Find where the given text appears and provide that cell's center as (X, Y) coordinate. 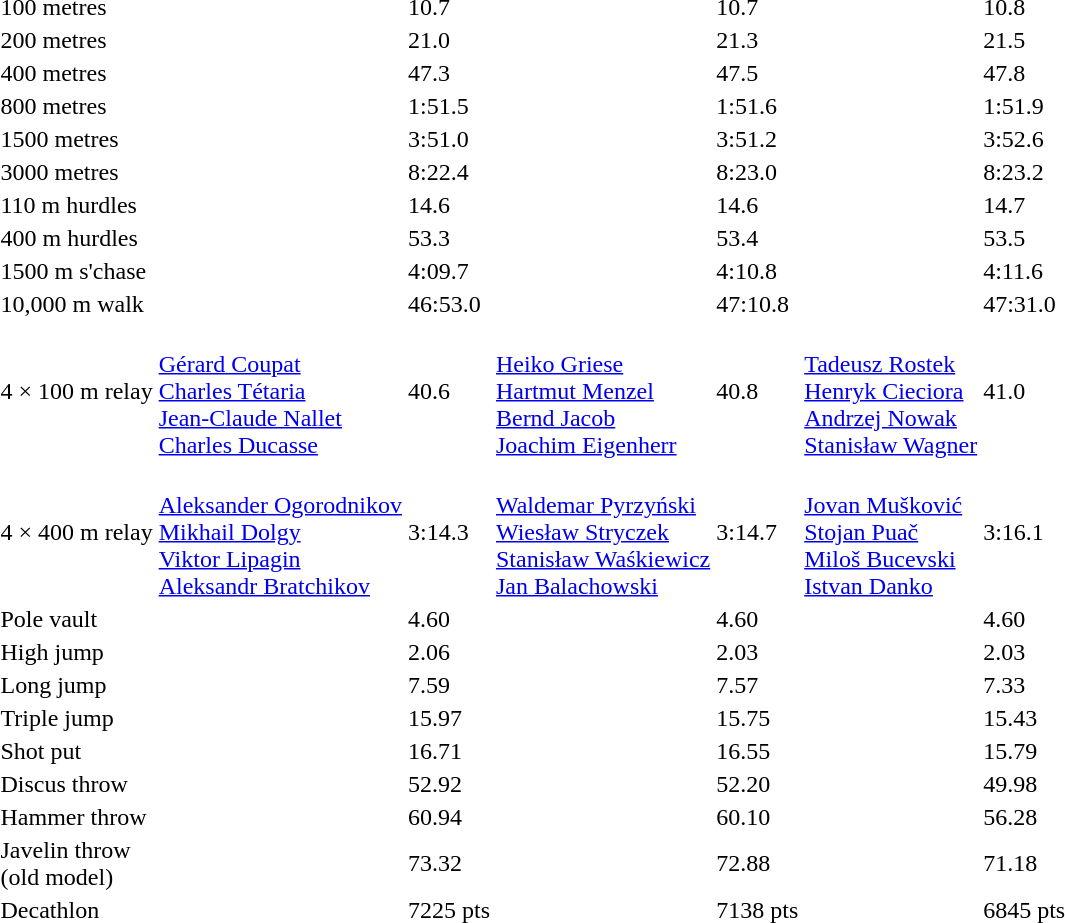
40.6 (448, 391)
Gérard CoupatCharles TétariaJean-Claude NalletCharles Ducasse (280, 391)
Aleksander OgorodnikovMikhail DolgyViktor LipaginAleksandr Bratchikov (280, 532)
21.0 (448, 40)
3:14.3 (448, 532)
3:51.0 (448, 139)
73.32 (448, 864)
1:51.5 (448, 106)
47.5 (758, 73)
8:23.0 (758, 172)
60.10 (758, 817)
8:22.4 (448, 172)
60.94 (448, 817)
2.06 (448, 652)
52.92 (448, 784)
3:14.7 (758, 532)
2.03 (758, 652)
53.3 (448, 238)
7.59 (448, 685)
16.55 (758, 751)
1:51.6 (758, 106)
52.20 (758, 784)
46:53.0 (448, 304)
47:10.8 (758, 304)
40.8 (758, 391)
21.3 (758, 40)
Tadeusz RostekHenryk CiecioraAndrzej NowakStanisław Wagner (891, 391)
7.57 (758, 685)
16.71 (448, 751)
Jovan MuškovićStojan PuačMiloš BucevskiIstvan Danko (891, 532)
4:09.7 (448, 271)
Waldemar PyrzyńskiWiesław StryczekStanisław WaśkiewiczJan Balachowski (602, 532)
3:51.2 (758, 139)
Heiko GrieseHartmut MenzelBernd JacobJoachim Eigenherr (602, 391)
53.4 (758, 238)
15.75 (758, 718)
47.3 (448, 73)
15.97 (448, 718)
72.88 (758, 864)
4:10.8 (758, 271)
